Output the (X, Y) coordinate of the center of the cell containing the given text.  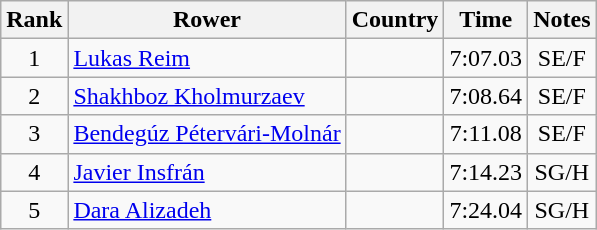
7:11.08 (486, 134)
4 (34, 172)
3 (34, 134)
7:07.03 (486, 58)
7:08.64 (486, 96)
Notes (562, 20)
7:24.04 (486, 210)
Lukas Reim (207, 58)
Time (486, 20)
Dara Alizadeh (207, 210)
2 (34, 96)
Country (395, 20)
1 (34, 58)
Rank (34, 20)
Rower (207, 20)
7:14.23 (486, 172)
Javier Insfrán (207, 172)
Bendegúz Pétervári-Molnár (207, 134)
5 (34, 210)
Shakhboz Kholmurzaev (207, 96)
